Identify which cell holds the provided text, then report its [X, Y] central coordinate. 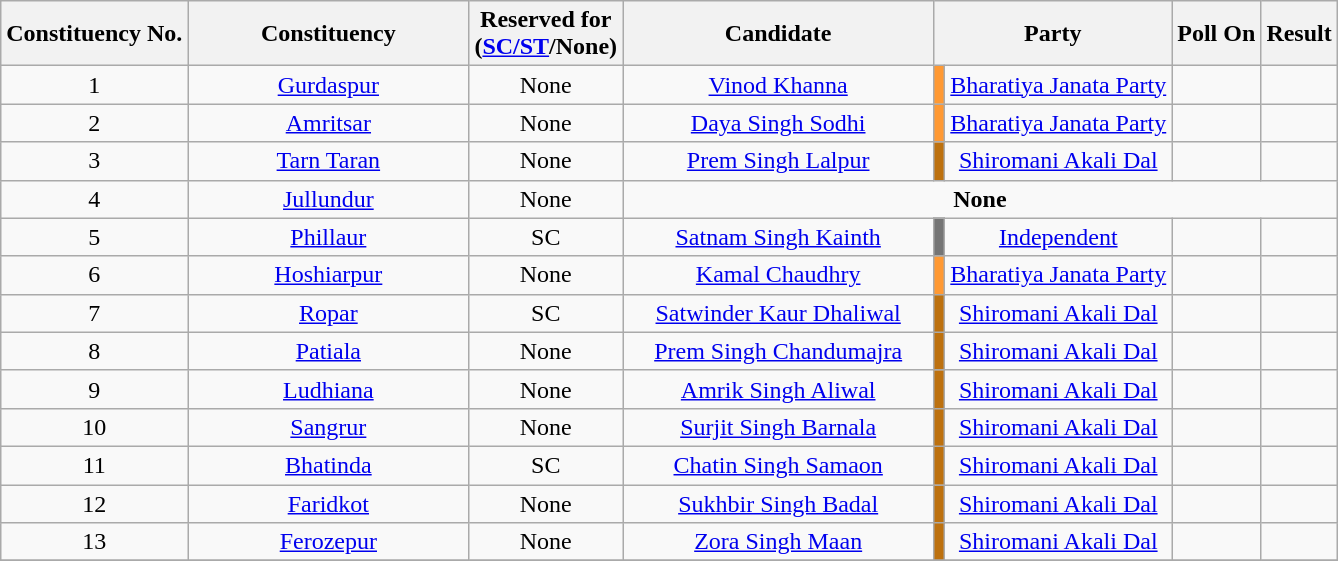
Zora Singh Maan [778, 542]
Hoshiarpur [328, 275]
Sangrur [328, 427]
Candidate [778, 34]
Ferozepur [328, 542]
Daya Singh Sodhi [778, 123]
Satnam Singh Kainth [778, 237]
Prem Singh Chandumajra [778, 351]
5 [94, 237]
Bhatinda [328, 465]
7 [94, 313]
2 [94, 123]
Jullundur [328, 199]
Poll On [1216, 34]
Amrik Singh Aliwal [778, 389]
8 [94, 351]
Surjit Singh Barnala [778, 427]
Chatin Singh Samaon [778, 465]
Patiala [328, 351]
Faridkot [328, 503]
Amritsar [328, 123]
3 [94, 161]
Ropar [328, 313]
6 [94, 275]
Constituency No. [94, 34]
Ludhiana [328, 389]
Result [1299, 34]
4 [94, 199]
Phillaur [328, 237]
Party [1053, 34]
12 [94, 503]
13 [94, 542]
Kamal Chaudhry [778, 275]
9 [94, 389]
Independent [1058, 237]
Constituency [328, 34]
11 [94, 465]
Tarn Taran [328, 161]
Sukhbir Singh Badal [778, 503]
Reserved for(SC/ST/None) [546, 34]
Satwinder Kaur Dhaliwal [778, 313]
Gurdaspur [328, 85]
1 [94, 85]
Vinod Khanna [778, 85]
10 [94, 427]
Prem Singh Lalpur [778, 161]
